Identify which cell holds the provided text, then report its (X, Y) central coordinate. 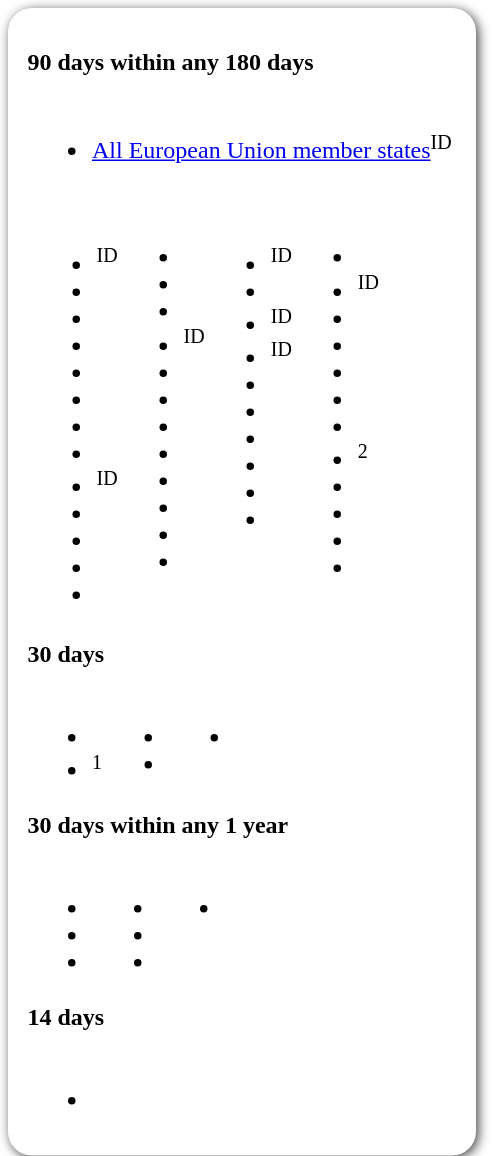
ID (164, 412)
1 (66, 740)
IDID (77, 412)
All European Union member statesID IDID ID IDIDID ID2 (242, 358)
IDIDID (251, 412)
ID2 (338, 412)
90 days within any 180 days All European Union member statesID IDID ID IDIDID ID2 30 days 1 30 days within any 1 year 14 days (245, 582)
